Search for the cell housing the specified text and yield its (X, Y) center coordinate. 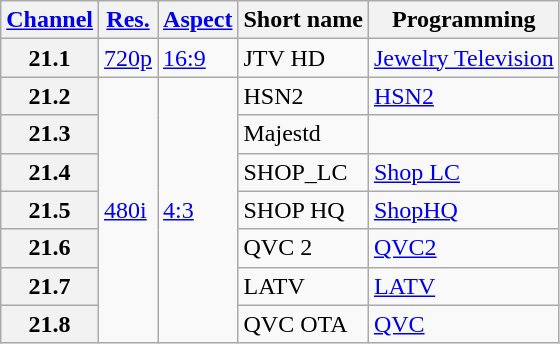
Channel (50, 20)
720p (128, 58)
16:9 (198, 58)
21.1 (50, 58)
21.4 (50, 172)
21.3 (50, 134)
4:3 (198, 210)
QVC 2 (303, 248)
Aspect (198, 20)
ShopHQ (464, 210)
JTV HD (303, 58)
Res. (128, 20)
Jewelry Television (464, 58)
21.2 (50, 96)
Majestd (303, 134)
Programming (464, 20)
Shop LC (464, 172)
21.5 (50, 210)
21.6 (50, 248)
QVC2 (464, 248)
480i (128, 210)
SHOP HQ (303, 210)
QVC OTA (303, 324)
Short name (303, 20)
SHOP_LC (303, 172)
21.8 (50, 324)
21.7 (50, 286)
QVC (464, 324)
